Detect which cell encompasses the target text, then output its [X, Y] center coordinate. 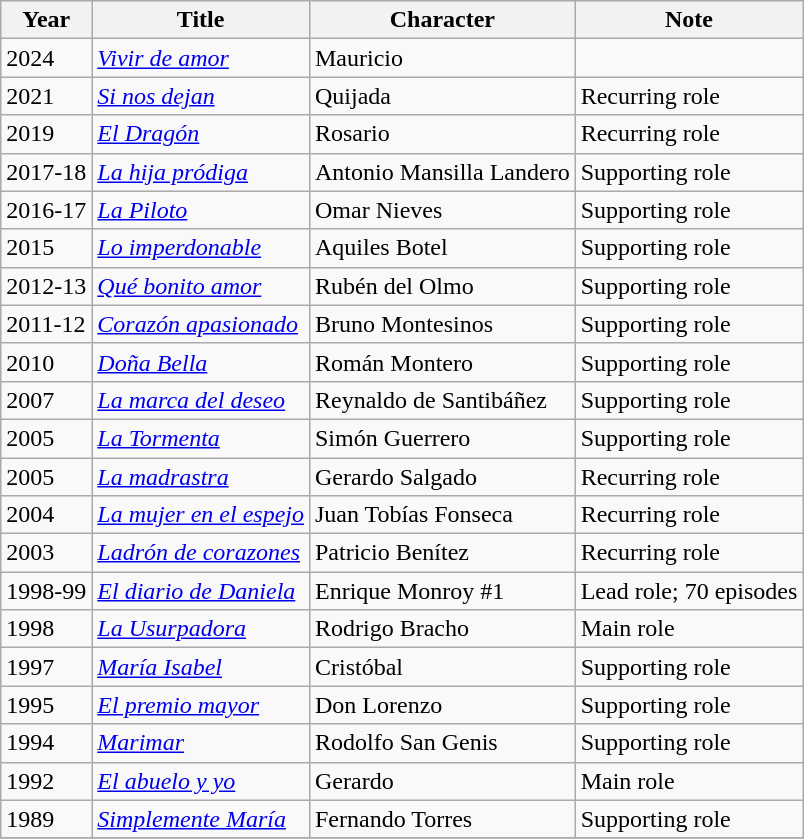
Quijada [442, 96]
La Piloto [201, 210]
Year [46, 20]
La marca del deseo [201, 400]
Qué bonito amor [201, 286]
Lo imperdonable [201, 248]
Omar Nieves [442, 210]
Enrique Monroy #1 [442, 591]
2024 [46, 58]
Corazón apasionado [201, 324]
Patricio Benítez [442, 553]
2003 [46, 553]
Marimar [201, 743]
La Tormenta [201, 438]
Rodolfo San Genis [442, 743]
2019 [46, 134]
2021 [46, 96]
1997 [46, 667]
Fernando Torres [442, 819]
Román Montero [442, 362]
2016-17 [46, 210]
Juan Tobías Fonseca [442, 515]
2010 [46, 362]
El diario de Daniela [201, 591]
Ladrón de corazones [201, 553]
1998 [46, 629]
Lead role; 70 episodes [689, 591]
La mujer en el espejo [201, 515]
2012-13 [46, 286]
Aquiles Botel [442, 248]
El abuelo y yo [201, 781]
Simplemente María [201, 819]
Don Lorenzo [442, 705]
1995 [46, 705]
2007 [46, 400]
María Isabel [201, 667]
La Usurpadora [201, 629]
1989 [46, 819]
Rosario [442, 134]
Antonio Mansilla Landero [442, 172]
Si nos dejan [201, 96]
2017-18 [46, 172]
Simón Guerrero [442, 438]
Title [201, 20]
1998-99 [46, 591]
1992 [46, 781]
Doña Bella [201, 362]
Reynaldo de Santibáñez [442, 400]
Gerardo Salgado [442, 477]
La hija pródiga [201, 172]
Vivir de amor [201, 58]
2011-12 [46, 324]
Mauricio [442, 58]
Cristóbal [442, 667]
La madrastra [201, 477]
El Dragón [201, 134]
2015 [46, 248]
1994 [46, 743]
Note [689, 20]
Rubén del Olmo [442, 286]
Gerardo [442, 781]
Character [442, 20]
El premio mayor [201, 705]
Rodrigo Bracho [442, 629]
Bruno Montesinos [442, 324]
2004 [46, 515]
